From the cell containing the given text, extract its center point as [x, y] coordinate. 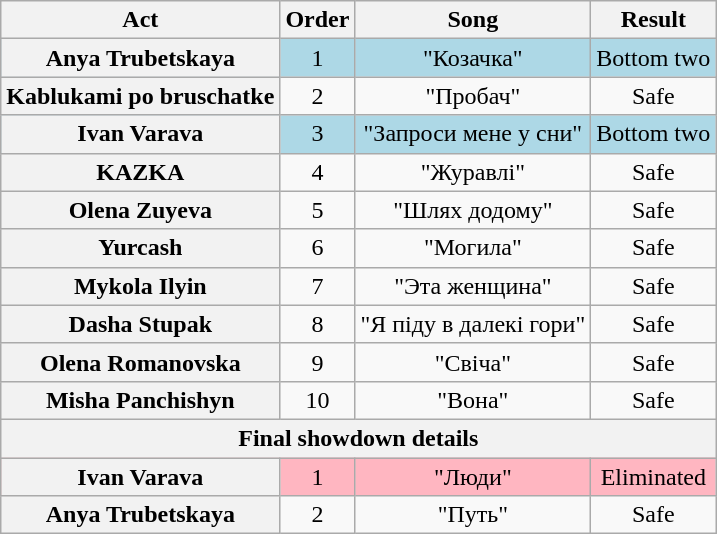
Eliminated [654, 477]
"Запроси мене у сни" [473, 134]
6 [318, 248]
10 [318, 400]
"Козачка" [473, 58]
Olena Zuyeva [140, 210]
5 [318, 210]
Olena Romanovska [140, 362]
"Журавлi" [473, 172]
Song [473, 20]
Act [140, 20]
"Вона" [473, 400]
Order [318, 20]
Result [654, 20]
Dasha Stupak [140, 324]
Mykola Ilyin [140, 286]
Final showdown details [358, 438]
"Путь" [473, 515]
"Шлях додому" [473, 210]
7 [318, 286]
"Люди" [473, 477]
Kablukami po bruschatke [140, 96]
"Я піду в далекі гори" [473, 324]
3 [318, 134]
"Свіча" [473, 362]
"Эта женщина" [473, 286]
8 [318, 324]
KAZKA [140, 172]
4 [318, 172]
"Могила" [473, 248]
"Пробач" [473, 96]
Misha Panchishyn [140, 400]
Yurcash [140, 248]
9 [318, 362]
